Scan for the cell matching the given text and deliver its [X, Y] coordinate at center. 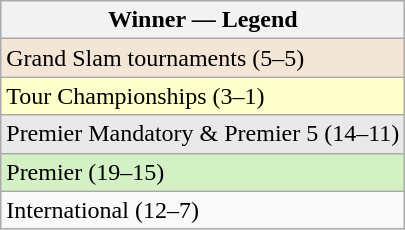
Premier Mandatory & Premier 5 (14–11) [203, 134]
Grand Slam tournaments (5–5) [203, 58]
Tour Championships (3–1) [203, 96]
International (12–7) [203, 210]
Premier (19–15) [203, 172]
Winner — Legend [203, 20]
